Provide the [x, y] coordinate of the cell's center where the given text is located.  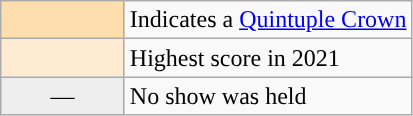
Highest score in 2021 [268, 58]
Indicates a Quintuple Crown [268, 20]
— [63, 96]
No show was held [268, 96]
